Locate the cell with the specified text and output its [x, y] center coordinate. 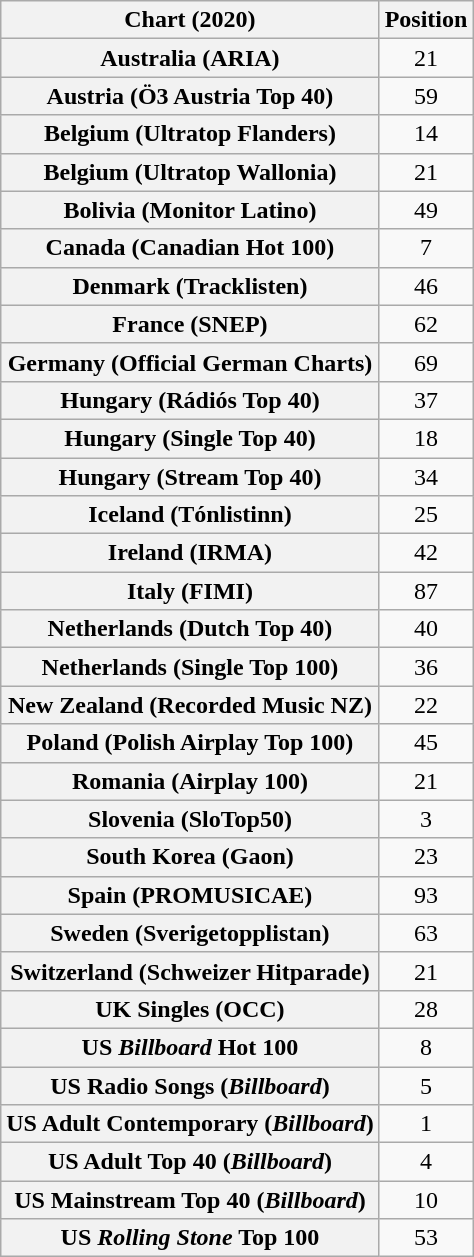
3 [426, 819]
5 [426, 1085]
Germany (Official German Charts) [190, 362]
59 [426, 96]
46 [426, 286]
New Zealand (Recorded Music NZ) [190, 705]
25 [426, 515]
36 [426, 667]
Austria (Ö3 Austria Top 40) [190, 96]
Netherlands (Single Top 100) [190, 667]
1 [426, 1124]
Switzerland (Schweizer Hitparade) [190, 971]
UK Singles (OCC) [190, 1009]
Ireland (IRMA) [190, 553]
US Adult Top 40 (Billboard) [190, 1162]
Chart (2020) [190, 20]
Hungary (Rádiós Top 40) [190, 400]
14 [426, 134]
22 [426, 705]
US Billboard Hot 100 [190, 1047]
63 [426, 933]
Australia (ARIA) [190, 58]
Spain (PROMUSICAE) [190, 895]
8 [426, 1047]
23 [426, 857]
Poland (Polish Airplay Top 100) [190, 743]
69 [426, 362]
40 [426, 629]
62 [426, 324]
Slovenia (SloTop50) [190, 819]
Position [426, 20]
South Korea (Gaon) [190, 857]
US Mainstream Top 40 (Billboard) [190, 1200]
10 [426, 1200]
Sweden (Sverigetopplistan) [190, 933]
US Radio Songs (Billboard) [190, 1085]
Bolivia (Monitor Latino) [190, 210]
US Rolling Stone Top 100 [190, 1238]
Hungary (Single Top 40) [190, 438]
93 [426, 895]
49 [426, 210]
Italy (FIMI) [190, 591]
Belgium (Ultratop Flanders) [190, 134]
Iceland (Tónlistinn) [190, 515]
53 [426, 1238]
Belgium (Ultratop Wallonia) [190, 172]
US Adult Contemporary (Billboard) [190, 1124]
4 [426, 1162]
Denmark (Tracklisten) [190, 286]
Canada (Canadian Hot 100) [190, 248]
34 [426, 477]
7 [426, 248]
45 [426, 743]
Hungary (Stream Top 40) [190, 477]
Romania (Airplay 100) [190, 781]
18 [426, 438]
France (SNEP) [190, 324]
42 [426, 553]
37 [426, 400]
28 [426, 1009]
Netherlands (Dutch Top 40) [190, 629]
87 [426, 591]
